Find where the given text appears and provide that cell's center as [X, Y] coordinate. 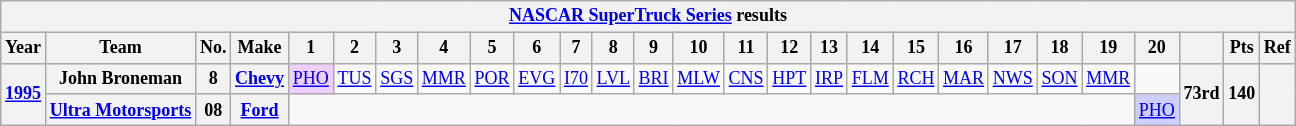
2 [354, 48]
No. [214, 48]
EVG [537, 78]
John Broneman [120, 78]
CNS [746, 78]
13 [830, 48]
Ultra Motorsports [120, 110]
73rd [1202, 94]
7 [576, 48]
NWS [1012, 78]
6 [537, 48]
12 [790, 48]
15 [916, 48]
MAR [964, 78]
20 [1156, 48]
4 [444, 48]
SON [1060, 78]
9 [654, 48]
BRI [654, 78]
11 [746, 48]
18 [1060, 48]
14 [870, 48]
IRP [830, 78]
NASCAR SuperTruck Series results [648, 16]
Chevy [260, 78]
RCH [916, 78]
5 [492, 48]
LVL [613, 78]
140 [1242, 94]
FLM [870, 78]
SGS [397, 78]
1 [310, 48]
Team [120, 48]
Ford [260, 110]
Make [260, 48]
Ref [1278, 48]
10 [698, 48]
19 [1108, 48]
HPT [790, 78]
1995 [24, 94]
08 [214, 110]
16 [964, 48]
POR [492, 78]
TUS [354, 78]
I70 [576, 78]
MLW [698, 78]
Year [24, 48]
3 [397, 48]
Pts [1242, 48]
17 [1012, 48]
